Capture the cell that displays the provided text and extract its [x, y] central coordinate. 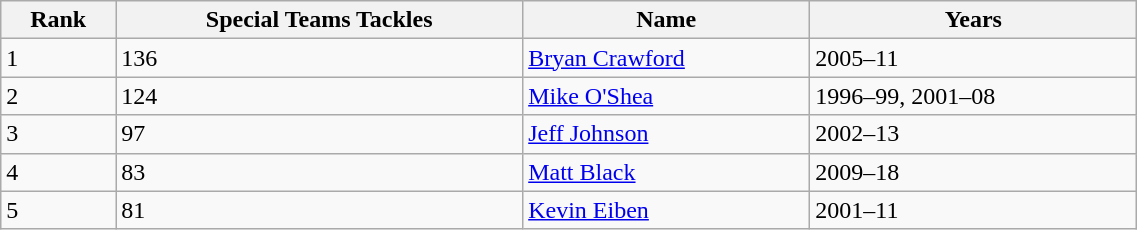
81 [320, 210]
2 [58, 96]
3 [58, 134]
4 [58, 172]
Kevin Eiben [666, 210]
Name [666, 20]
Bryan Crawford [666, 58]
1996–99, 2001–08 [974, 96]
Years [974, 20]
5 [58, 210]
136 [320, 58]
Rank [58, 20]
Matt Black [666, 172]
2009–18 [974, 172]
1 [58, 58]
2005–11 [974, 58]
2002–13 [974, 134]
2001–11 [974, 210]
Special Teams Tackles [320, 20]
124 [320, 96]
Mike O'Shea [666, 96]
Jeff Johnson [666, 134]
97 [320, 134]
83 [320, 172]
